Return (x, y) of the center of cell containing provided text 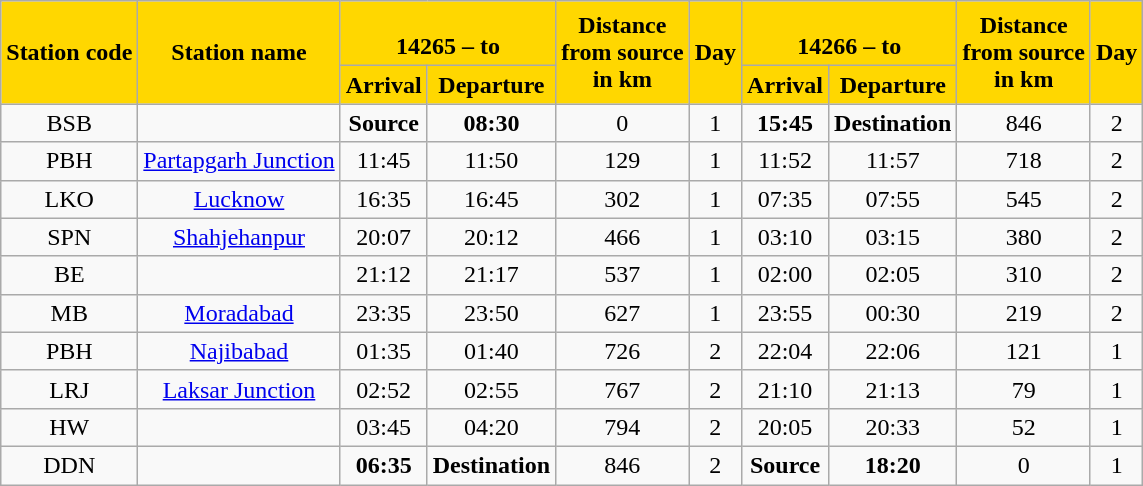
MB (70, 313)
302 (622, 199)
718 (1024, 161)
21:17 (491, 275)
20:07 (384, 237)
Moradabad (239, 313)
00:30 (893, 313)
Station name (239, 52)
129 (622, 161)
LKO (70, 199)
Shahjehanpur (239, 237)
02:52 (384, 389)
21:13 (893, 389)
545 (1024, 199)
02:05 (893, 275)
16:35 (384, 199)
18:20 (893, 465)
04:20 (491, 427)
03:15 (893, 237)
726 (622, 351)
20:05 (786, 427)
08:30 (491, 123)
627 (622, 313)
Lucknow (239, 199)
16:45 (491, 199)
BE (70, 275)
52 (1024, 427)
22:06 (893, 351)
HW (70, 427)
14265 – to (448, 34)
LRJ (70, 389)
14266 – to (850, 34)
03:10 (786, 237)
07:55 (893, 199)
121 (1024, 351)
794 (622, 427)
537 (622, 275)
Partapgarh Junction (239, 161)
380 (1024, 237)
11:57 (893, 161)
23:55 (786, 313)
SPN (70, 237)
Station code (70, 52)
79 (1024, 389)
11:45 (384, 161)
11:52 (786, 161)
21:10 (786, 389)
310 (1024, 275)
BSB (70, 123)
21:12 (384, 275)
01:40 (491, 351)
22:04 (786, 351)
466 (622, 237)
23:35 (384, 313)
23:50 (491, 313)
02:55 (491, 389)
20:12 (491, 237)
767 (622, 389)
Najibabad (239, 351)
219 (1024, 313)
01:35 (384, 351)
03:45 (384, 427)
20:33 (893, 427)
07:35 (786, 199)
DDN (70, 465)
15:45 (786, 123)
11:50 (491, 161)
Laksar Junction (239, 389)
02:00 (786, 275)
06:35 (384, 465)
